For the text-containing cell, return its midpoint in (X, Y) coordinate format. 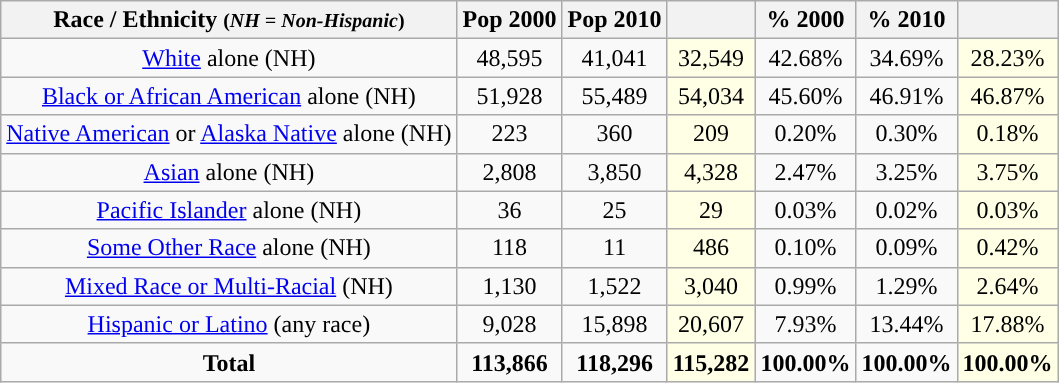
46.91% (906, 96)
0.20% (806, 134)
3.75% (1008, 172)
25 (614, 210)
1,130 (510, 286)
Total (229, 362)
29 (711, 210)
42.68% (806, 58)
0.02% (906, 210)
45.60% (806, 96)
9,028 (510, 324)
2.47% (806, 172)
Hispanic or Latino (any race) (229, 324)
48,595 (510, 58)
Race / Ethnicity (NH = Non-Hispanic) (229, 20)
1,522 (614, 286)
36 (510, 210)
0.99% (806, 286)
360 (614, 134)
Pacific Islander alone (NH) (229, 210)
54,034 (711, 96)
0.10% (806, 248)
3,040 (711, 286)
Asian alone (NH) (229, 172)
17.88% (1008, 324)
486 (711, 248)
113,866 (510, 362)
2,808 (510, 172)
209 (711, 134)
White alone (NH) (229, 58)
55,489 (614, 96)
1.29% (906, 286)
3.25% (906, 172)
7.93% (806, 324)
15,898 (614, 324)
11 (614, 248)
0.42% (1008, 248)
2.64% (1008, 286)
0.30% (906, 134)
51,928 (510, 96)
3,850 (614, 172)
28.23% (1008, 58)
115,282 (711, 362)
Native American or Alaska Native alone (NH) (229, 134)
32,549 (711, 58)
118,296 (614, 362)
46.87% (1008, 96)
34.69% (906, 58)
4,328 (711, 172)
Mixed Race or Multi-Racial (NH) (229, 286)
Pop 2000 (510, 20)
Some Other Race alone (NH) (229, 248)
20,607 (711, 324)
Pop 2010 (614, 20)
Black or African American alone (NH) (229, 96)
223 (510, 134)
0.09% (906, 248)
41,041 (614, 58)
% 2000 (806, 20)
0.18% (1008, 134)
13.44% (906, 324)
% 2010 (906, 20)
118 (510, 248)
